Output the [X, Y] coordinate of the center of the cell containing the given text.  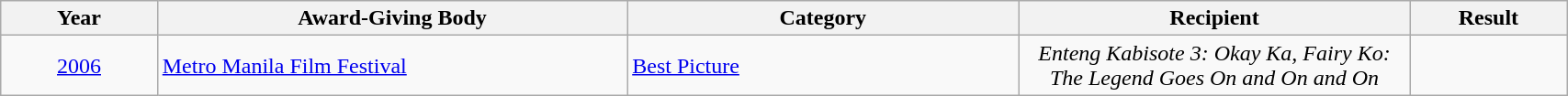
Category [823, 18]
Enteng Kabisote 3: Okay Ka, Fairy Ko: The Legend Goes On and On and On [1214, 66]
Metro Manila Film Festival [391, 66]
2006 [79, 66]
Year [79, 18]
Best Picture [823, 66]
Recipient [1214, 18]
Award-Giving Body [391, 18]
Result [1488, 18]
